For the text-containing cell, return its midpoint in [X, Y] coordinate format. 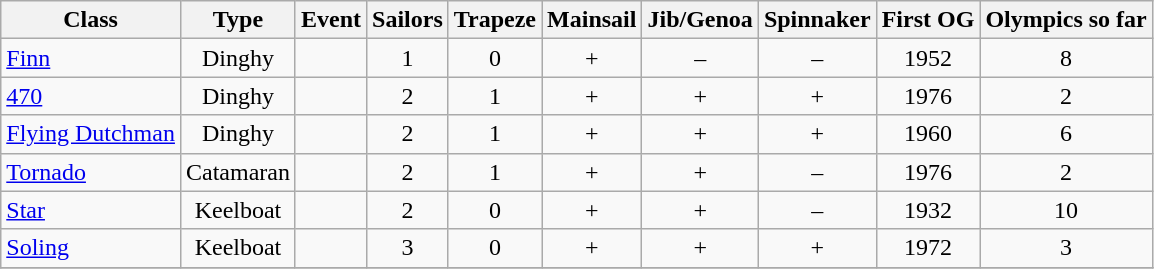
10 [1066, 210]
Olympics so far [1066, 20]
Trapeze [494, 20]
Event [330, 20]
Spinnaker [817, 20]
Jib/Genoa [700, 20]
Type [238, 20]
8 [1066, 58]
Sailors [408, 20]
First OG [928, 20]
Tornado [91, 172]
Flying Dutchman [91, 134]
1932 [928, 210]
6 [1066, 134]
Soling [91, 248]
Catamaran [238, 172]
470 [91, 96]
1972 [928, 248]
Star [91, 210]
Finn [91, 58]
Class [91, 20]
1960 [928, 134]
1952 [928, 58]
Mainsail [592, 20]
